Determine the (x, y) coordinate at the center of the cell enclosing the given text.  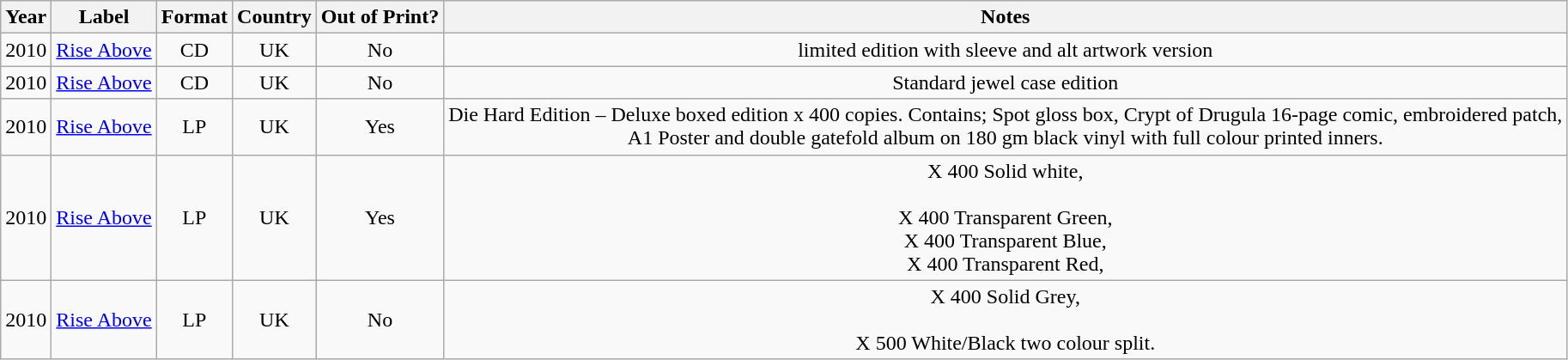
limited edition with sleeve and alt artwork version (1006, 50)
Notes (1006, 17)
Country (275, 17)
Out of Print? (380, 17)
X 400 Solid white,X 400 Transparent Green, X 400 Transparent Blue, X 400 Transparent Red, (1006, 217)
Format (194, 17)
Standard jewel case edition (1006, 82)
X 400 Solid Grey,X 500 White/Black two colour split. (1006, 320)
Year (26, 17)
Label (104, 17)
